Scan for the cell matching the given text and deliver its (X, Y) coordinate at center. 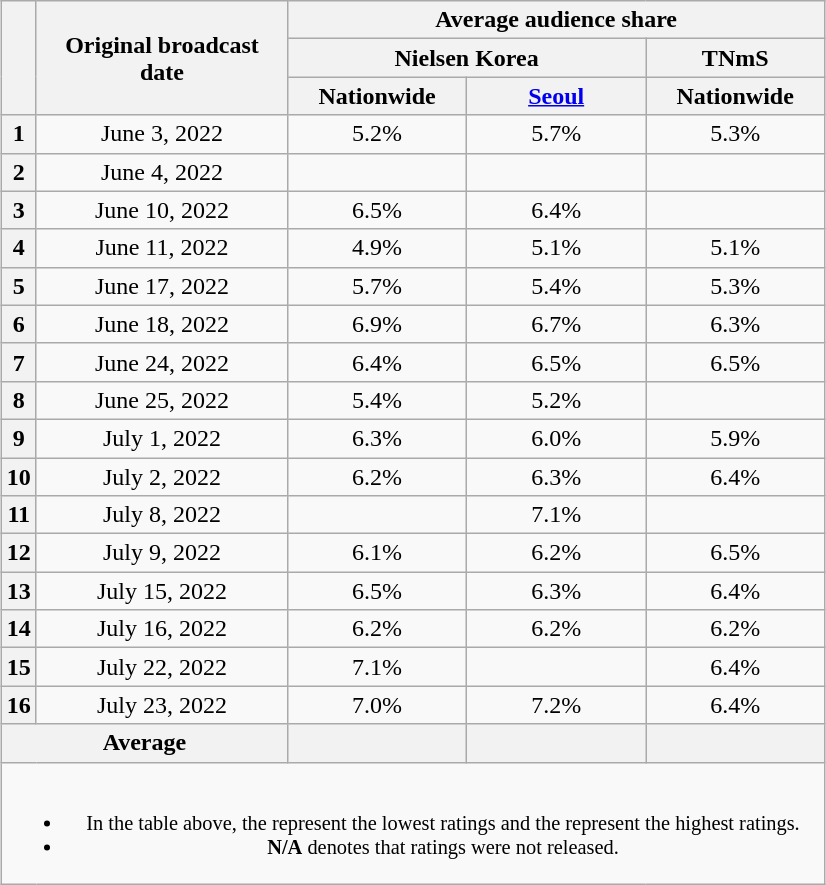
6 (18, 324)
11 (18, 515)
July 16, 2022 (162, 629)
Original broadcast date (162, 58)
7 (18, 362)
Average (144, 743)
June 10, 2022 (162, 210)
6.7% (556, 324)
June 11, 2022 (162, 248)
June 3, 2022 (162, 134)
July 23, 2022 (162, 705)
June 24, 2022 (162, 362)
June 17, 2022 (162, 286)
7.2% (556, 705)
5.9% (736, 438)
16 (18, 705)
6.9% (378, 324)
4 (18, 248)
6.0% (556, 438)
3 (18, 210)
July 1, 2022 (162, 438)
June 4, 2022 (162, 172)
12 (18, 553)
9 (18, 438)
14 (18, 629)
Seoul (556, 96)
13 (18, 591)
July 2, 2022 (162, 477)
1 (18, 134)
8 (18, 400)
5 (18, 286)
June 25, 2022 (162, 400)
Nielsen Korea (467, 58)
10 (18, 477)
7.0% (378, 705)
Average audience share (556, 20)
15 (18, 667)
June 18, 2022 (162, 324)
6.1% (378, 553)
TNmS (736, 58)
July 8, 2022 (162, 515)
2 (18, 172)
July 9, 2022 (162, 553)
July 22, 2022 (162, 667)
In the table above, the represent the lowest ratings and the represent the highest ratings.N/A denotes that ratings were not released. (413, 823)
4.9% (378, 248)
July 15, 2022 (162, 591)
